Output the (X, Y) coordinate of the center of the cell containing the given text.  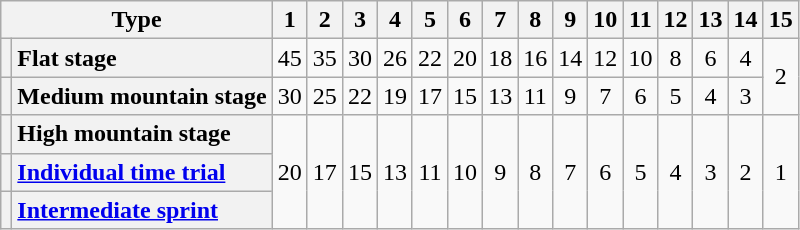
Individual time trial (142, 172)
16 (536, 58)
25 (324, 96)
High mountain stage (142, 134)
18 (500, 58)
Intermediate sprint (142, 210)
Type (136, 20)
26 (394, 58)
Medium mountain stage (142, 96)
45 (290, 58)
Flat stage (142, 58)
35 (324, 58)
19 (394, 96)
